Provide the (X, Y) coordinate of the cell's center where the given text is located.  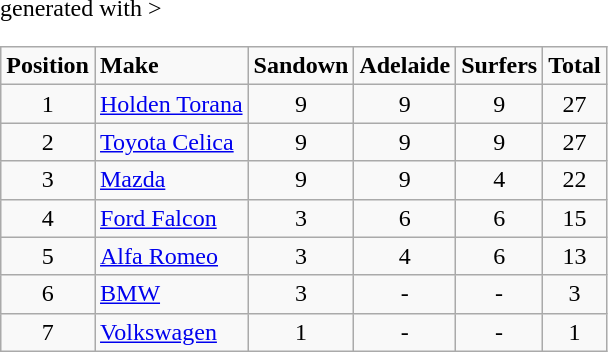
22 (575, 180)
Alfa Romeo (171, 256)
Sandown (301, 66)
Mazda (171, 180)
Ford Falcon (171, 218)
7 (48, 332)
15 (575, 218)
Position (48, 66)
13 (575, 256)
Holden Torana (171, 104)
Make (171, 66)
5 (48, 256)
Adelaide (405, 66)
Total (575, 66)
2 (48, 142)
Volkswagen (171, 332)
Toyota Celica (171, 142)
Surfers (500, 66)
BMW (171, 294)
